Provide the (x, y) coordinate of the cell's center where the given text is located.  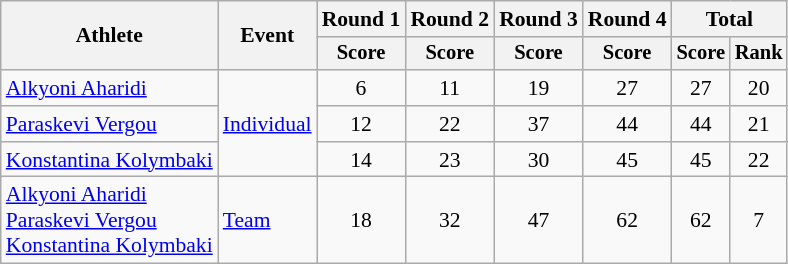
Round 3 (538, 19)
18 (362, 220)
11 (450, 88)
Round 1 (362, 19)
Athlete (110, 36)
Individual (268, 124)
Paraskevi Vergou (110, 124)
23 (450, 160)
Konstantina Kolymbaki (110, 160)
Event (268, 36)
Alkyoni Aharidi (110, 88)
12 (362, 124)
6 (362, 88)
7 (759, 220)
20 (759, 88)
14 (362, 160)
Round 4 (628, 19)
Round 2 (450, 19)
Alkyoni AharidiParaskevi VergouKonstantina Kolymbaki (110, 220)
19 (538, 88)
32 (450, 220)
Rank (759, 54)
37 (538, 124)
30 (538, 160)
21 (759, 124)
Total (730, 19)
47 (538, 220)
Team (268, 220)
